Provide the (x, y) coordinate of the cell's center where the given text is located.  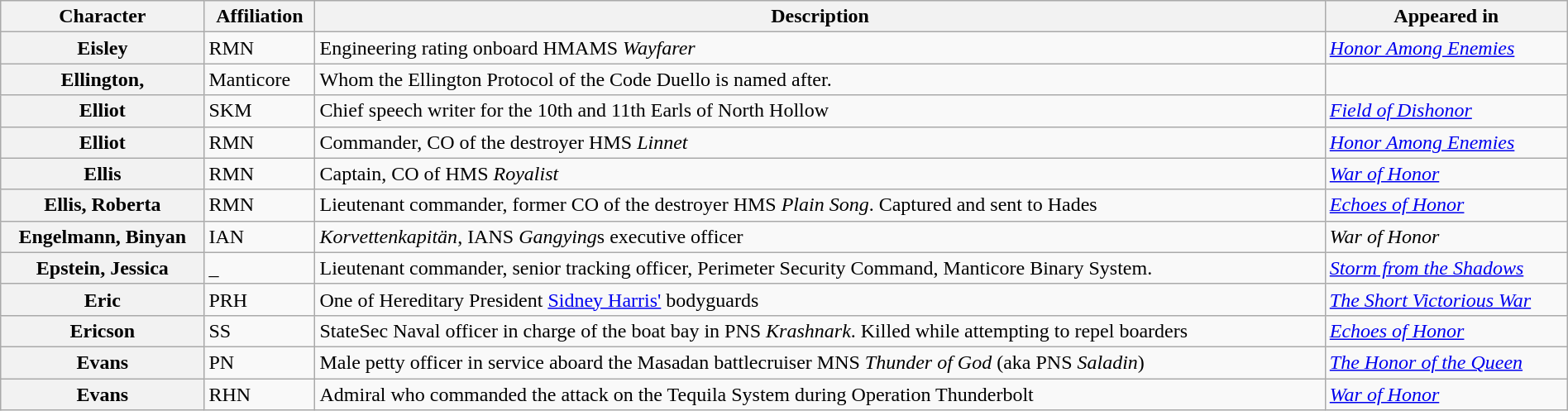
Epstein, Jessica (103, 268)
Manticore (260, 79)
Ericson (103, 331)
SKM (260, 111)
Chief speech writer for the 10th and 11th Earls of North Hollow (820, 111)
Captain, CO of HMS Royalist (820, 174)
Male petty officer in service aboard the Masadan battlecruiser MNS Thunder of God (aka PNS Saladin) (820, 362)
Affiliation (260, 17)
Appeared in (1446, 17)
Eisley (103, 48)
RHN (260, 394)
Admiral who commanded the attack on the Tequila System during Operation Thunderbolt (820, 394)
Engelmann, Binyan (103, 237)
PN (260, 362)
PRH (260, 299)
Engineering rating onboard HMAMS Wayfarer (820, 48)
StateSec Naval officer in charge of the boat bay in PNS Krashnark. Killed while attempting to repel boarders (820, 331)
The Short Victorious War (1446, 299)
Eric (103, 299)
Field of Dishonor (1446, 111)
Lieutenant commander, senior tracking officer, Perimeter Security Command, Manticore Binary System. (820, 268)
Ellis (103, 174)
Ellington, (103, 79)
Description (820, 17)
Ellis, Roberta (103, 205)
_ (260, 268)
Whom the Ellington Protocol of the Code Duello is named after. (820, 79)
Commander, CO of the destroyer HMS Linnet (820, 142)
Storm from the Shadows (1446, 268)
IAN (260, 237)
Lieutenant commander, former CO of the destroyer HMS Plain Song. Captured and sent to Hades (820, 205)
Character (103, 17)
SS (260, 331)
One of Hereditary President Sidney Harris' bodyguards (820, 299)
The Honor of the Queen (1446, 362)
Korvettenkapitän, IANS Gangyings executive officer (820, 237)
